Provide the (X, Y) coordinate of the cell's center where the given text is located.  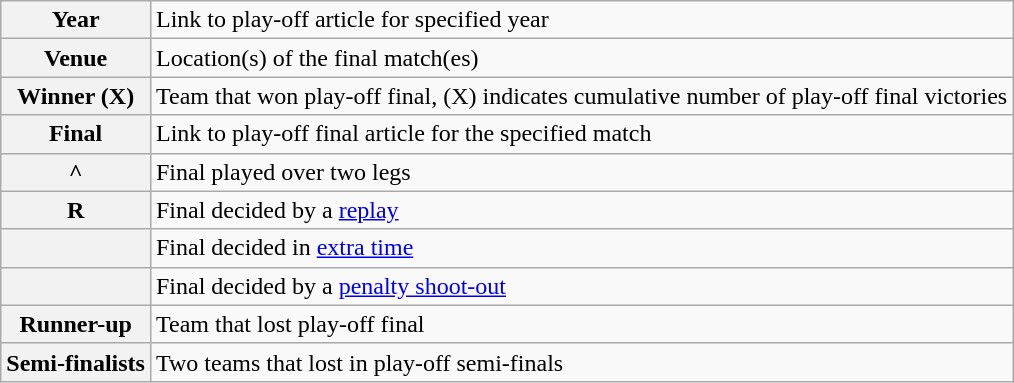
Two teams that lost in play-off semi-finals (581, 362)
Venue (76, 58)
R (76, 210)
Team that won play-off final, (X) indicates cumulative number of play-off final victories (581, 96)
Link to play-off article for specified year (581, 20)
Final decided in extra time (581, 248)
Final decided by a replay (581, 210)
Final (76, 134)
Semi-finalists (76, 362)
Final decided by a penalty shoot-out (581, 286)
^ (76, 172)
Runner-up (76, 324)
Year (76, 20)
Final played over two legs (581, 172)
Link to play-off final article for the specified match (581, 134)
Winner (X) (76, 96)
Team that lost play-off final (581, 324)
Location(s) of the final match(es) (581, 58)
